Return [x, y] of the center of cell containing provided text 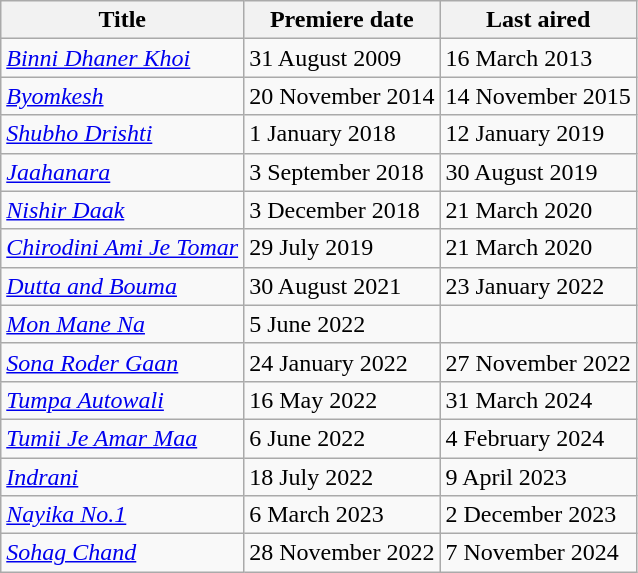
18 July 2022 [342, 477]
Title [122, 20]
16 March 2013 [538, 58]
20 November 2014 [342, 96]
Last aired [538, 20]
Nayika No.1 [122, 515]
30 August 2021 [342, 286]
2 December 2023 [538, 515]
31 March 2024 [538, 400]
Sohag Chand [122, 553]
6 March 2023 [342, 515]
31 August 2009 [342, 58]
Nishir Daak [122, 210]
16 May 2022 [342, 400]
3 December 2018 [342, 210]
12 January 2019 [538, 134]
Premiere date [342, 20]
7 November 2024 [538, 553]
23 January 2022 [538, 286]
5 June 2022 [342, 324]
Tumii Je Amar Maa [122, 438]
Indrani [122, 477]
14 November 2015 [538, 96]
6 June 2022 [342, 438]
Chirodini Ami Je Tomar [122, 248]
28 November 2022 [342, 553]
Dutta and Bouma [122, 286]
24 January 2022 [342, 362]
Shubho Drishti [122, 134]
27 November 2022 [538, 362]
Jaahanara [122, 172]
30 August 2019 [538, 172]
Tumpa Autowali [122, 400]
4 February 2024 [538, 438]
29 July 2019 [342, 248]
Sona Roder Gaan [122, 362]
Byomkesh [122, 96]
3 September 2018 [342, 172]
1 January 2018 [342, 134]
9 April 2023 [538, 477]
Binni Dhaner Khoi [122, 58]
Mon Mane Na [122, 324]
